Detect which cell encompasses the target text, then output its (x, y) center coordinate. 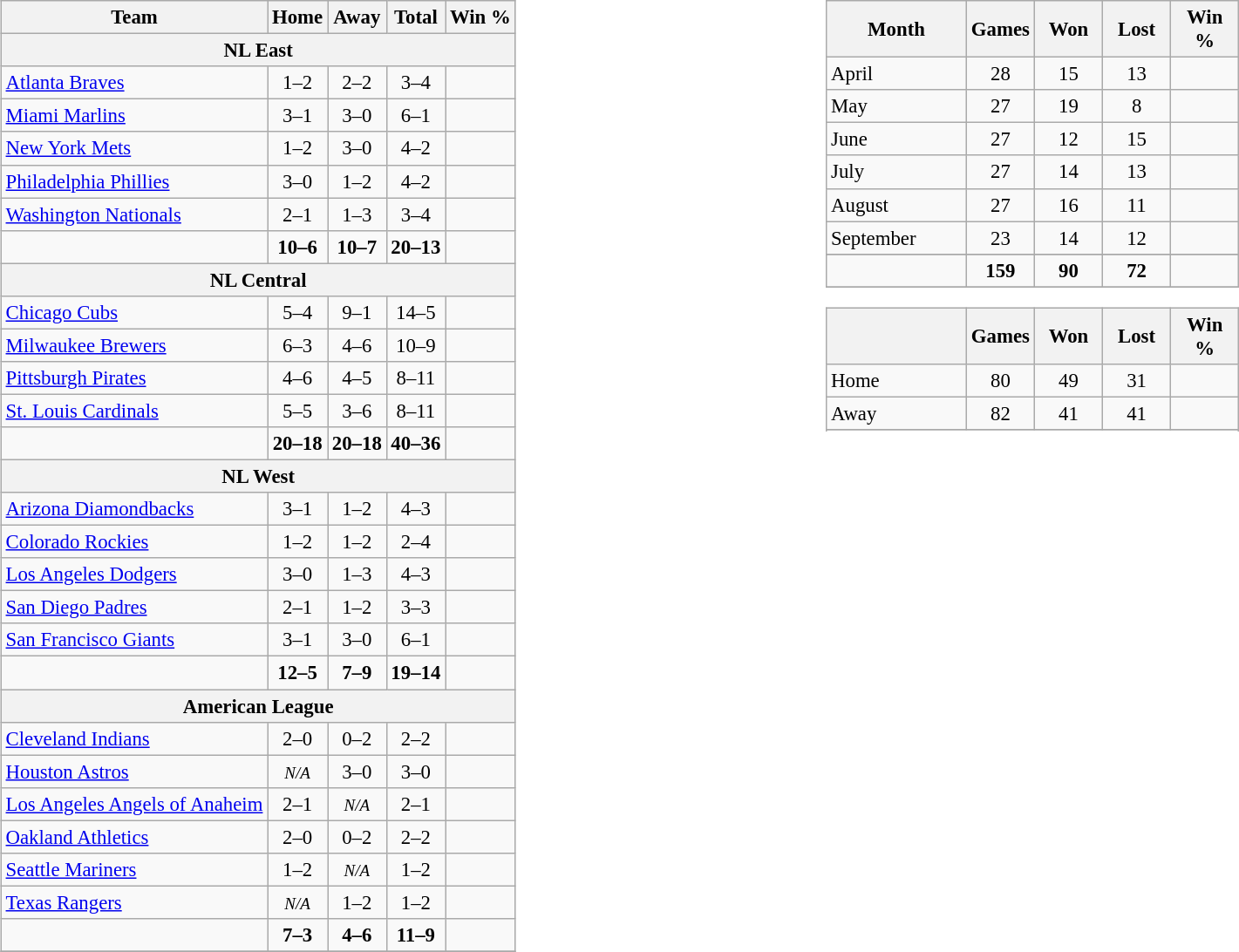
NL East (258, 51)
Philadelphia Phillies (134, 181)
80 (1000, 381)
Los Angeles Angels of Anaheim (134, 804)
Milwaukee Brewers (134, 345)
April (896, 74)
7–3 (298, 935)
49 (1068, 381)
Month (896, 30)
20–13 (416, 247)
June (896, 139)
American League (258, 705)
Seattle Mariners (134, 869)
Chicago Cubs (134, 312)
11 (1137, 205)
Miami Marlins (134, 116)
16 (1068, 205)
9–1 (357, 312)
Washington Nationals (134, 214)
10–6 (298, 247)
12–5 (298, 673)
10–7 (357, 247)
19 (1068, 106)
3–6 (357, 411)
11–9 (416, 935)
Los Angeles Dodgers (134, 575)
72 (1137, 270)
2–4 (416, 542)
New York Mets (134, 148)
23 (1000, 238)
August (896, 205)
3–3 (416, 608)
159 (1000, 270)
Arizona Diamondbacks (134, 509)
28 (1000, 74)
7–9 (357, 673)
5–5 (298, 411)
Team (134, 17)
Pittsburgh Pirates (134, 378)
19–14 (416, 673)
14–5 (416, 312)
NL West (258, 476)
Houston Astros (134, 772)
St. Louis Cardinals (134, 411)
90 (1068, 270)
NL Central (258, 280)
5–4 (298, 312)
September (896, 238)
31 (1137, 381)
40–36 (416, 444)
Colorado Rockies (134, 542)
Cleveland Indians (134, 738)
Atlanta Braves (134, 83)
10–9 (416, 345)
San Francisco Giants (134, 640)
Texas Rangers (134, 902)
6–3 (298, 345)
Total (416, 17)
July (896, 172)
82 (1000, 413)
Oakland Athletics (134, 837)
8 (1137, 106)
San Diego Padres (134, 608)
May (896, 106)
4–5 (357, 378)
